For the text-containing cell, return its midpoint in (X, Y) coordinate format. 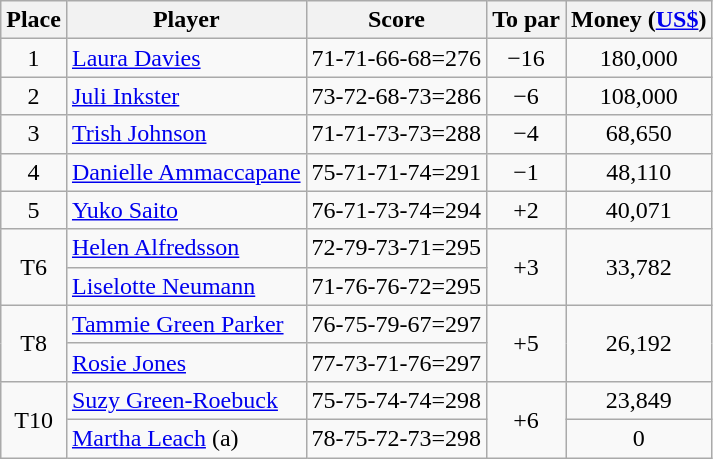
48,110 (639, 172)
75-71-71-74=291 (396, 172)
1 (34, 58)
Money (US$) (639, 20)
−4 (526, 134)
Yuko Saito (186, 210)
77-73-71-76=297 (396, 362)
23,849 (639, 400)
Place (34, 20)
Danielle Ammaccapane (186, 172)
Helen Alfredsson (186, 248)
−16 (526, 58)
T6 (34, 267)
Juli Inkster (186, 96)
+6 (526, 419)
T8 (34, 343)
Liselotte Neumann (186, 286)
3 (34, 134)
Score (396, 20)
To par (526, 20)
0 (639, 438)
+5 (526, 343)
75-75-74-74=298 (396, 400)
2 (34, 96)
Tammie Green Parker (186, 324)
33,782 (639, 267)
68,650 (639, 134)
40,071 (639, 210)
73-72-68-73=286 (396, 96)
−6 (526, 96)
Martha Leach (a) (186, 438)
72-79-73-71=295 (396, 248)
78-75-72-73=298 (396, 438)
5 (34, 210)
76-75-79-67=297 (396, 324)
71-71-66-68=276 (396, 58)
26,192 (639, 343)
Trish Johnson (186, 134)
Rosie Jones (186, 362)
180,000 (639, 58)
Player (186, 20)
76-71-73-74=294 (396, 210)
71-71-73-73=288 (396, 134)
Suzy Green-Roebuck (186, 400)
−1 (526, 172)
+2 (526, 210)
71-76-76-72=295 (396, 286)
T10 (34, 419)
+3 (526, 267)
4 (34, 172)
Laura Davies (186, 58)
108,000 (639, 96)
